Return (X, Y) of the center of cell containing provided text 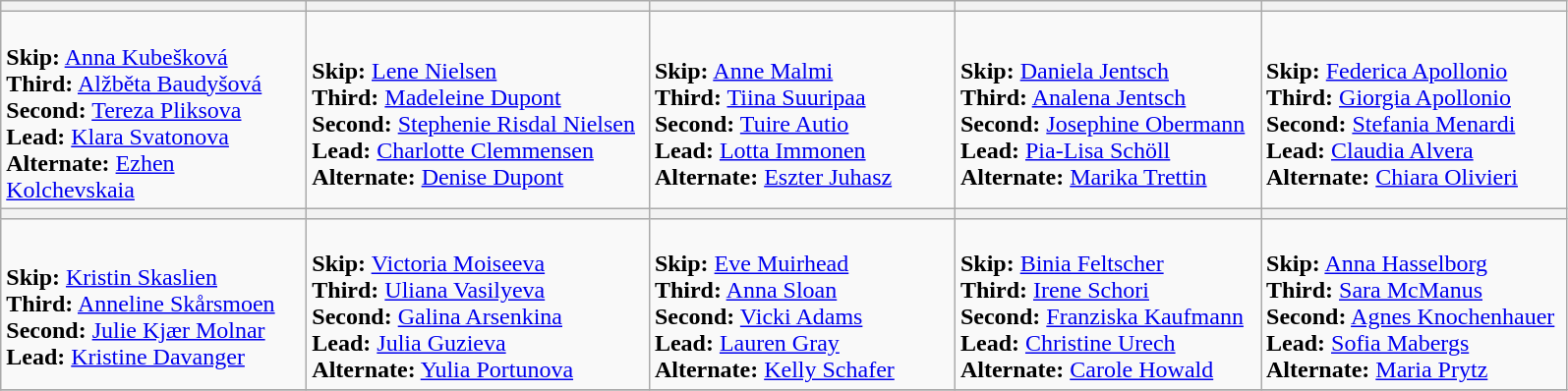
Skip: Anna Hasselborg Third: Sara McManus Second: Agnes Knochenhauer Lead: Sofia Mabergs Alternate: Maria Prytz (1414, 305)
Skip: Daniela Jentsch Third: Analena Jentsch Second: Josephine Obermann Lead: Pia-Lisa Schöll Alternate: Marika Trettin (1107, 110)
Skip: Victoria Moiseeva Third: Uliana Vasilyeva Second: Galina Arsenkina Lead: Julia Guzieva Alternate: Yulia Portunova (478, 305)
Skip: Eve Muirhead Third: Anna Sloan Second: Vicki Adams Lead: Lauren Gray Alternate: Kelly Schafer (802, 305)
Skip: Kristin Skaslien Third: Anneline Skårsmoen Second: Julie Kjær Molnar Lead: Kristine Davanger (153, 305)
Skip: Lene Nielsen Third: Madeleine Dupont Second: Stephenie Risdal Nielsen Lead: Charlotte Clemmensen Alternate: Denise Dupont (478, 110)
Skip: Binia Feltscher Third: Irene Schori Second: Franziska Kaufmann Lead: Christine Urech Alternate: Carole Howald (1107, 305)
Skip: Federica Apollonio Third: Giorgia Apollonio Second: Stefania Menardi Lead: Claudia Alvera Alternate: Chiara Olivieri (1414, 110)
Skip: Anna Kubešková Third: Alžběta Baudyšová Second: Tereza Pliksova Lead: Klara Svatonova Alternate: Ezhen Kolchevskaia (153, 110)
Skip: Anne Malmi Third: Tiina Suuripaa Second: Tuire Autio Lead: Lotta Immonen Alternate: Eszter Juhasz (802, 110)
